Capture the cell that displays the provided text and extract its [x, y] central coordinate. 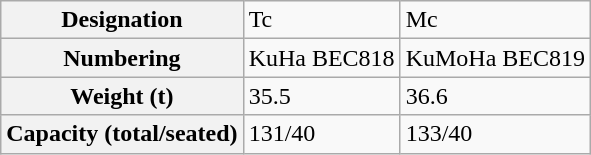
Tc [322, 20]
Capacity (total/seated) [122, 134]
KuHa BEC818 [322, 58]
Numbering [122, 58]
131/40 [322, 134]
Mc [495, 20]
Weight (t) [122, 96]
35.5 [322, 96]
Designation [122, 20]
KuMoHa BEC819 [495, 58]
36.6 [495, 96]
133/40 [495, 134]
